Find where the given text appears and provide that cell's center as (X, Y) coordinate. 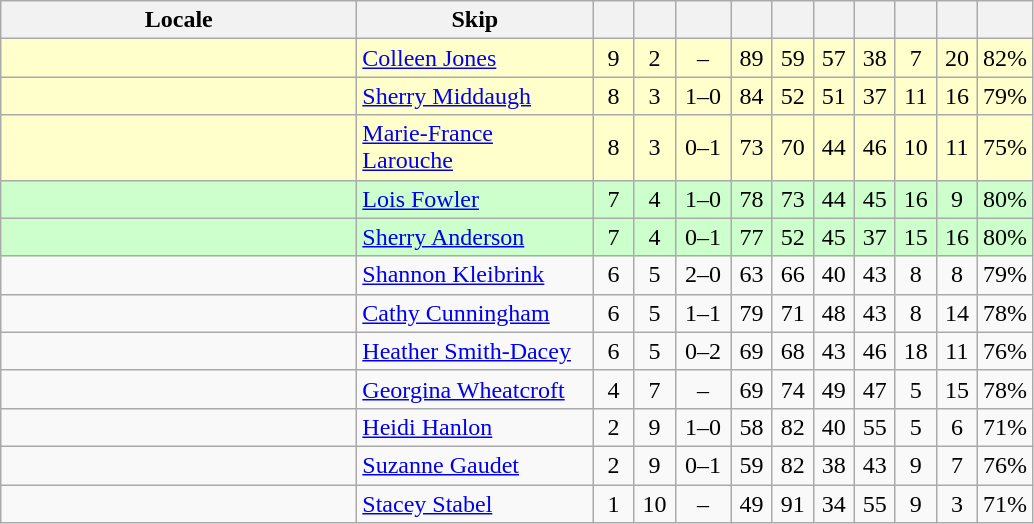
34 (834, 503)
63 (752, 275)
1 (614, 503)
58 (752, 427)
18 (916, 351)
Lois Fowler (475, 199)
Marie-France Larouche (475, 148)
Shannon Kleibrink (475, 275)
47 (874, 389)
48 (834, 313)
Stacey Stabel (475, 503)
Sherry Middaugh (475, 96)
82% (1004, 58)
75% (1004, 148)
2–0 (703, 275)
Suzanne Gaudet (475, 465)
1–1 (703, 313)
57 (834, 58)
Colleen Jones (475, 58)
89 (752, 58)
14 (956, 313)
71 (792, 313)
51 (834, 96)
0–2 (703, 351)
77 (752, 237)
68 (792, 351)
78 (752, 199)
Cathy Cunningham (475, 313)
79 (752, 313)
Skip (475, 20)
74 (792, 389)
70 (792, 148)
Heidi Hanlon (475, 427)
91 (792, 503)
66 (792, 275)
20 (956, 58)
Locale (179, 20)
Georgina Wheatcroft (475, 389)
Sherry Anderson (475, 237)
Heather Smith-Dacey (475, 351)
84 (752, 96)
